Provide the (x, y) coordinate of the cell's center where the given text is located.  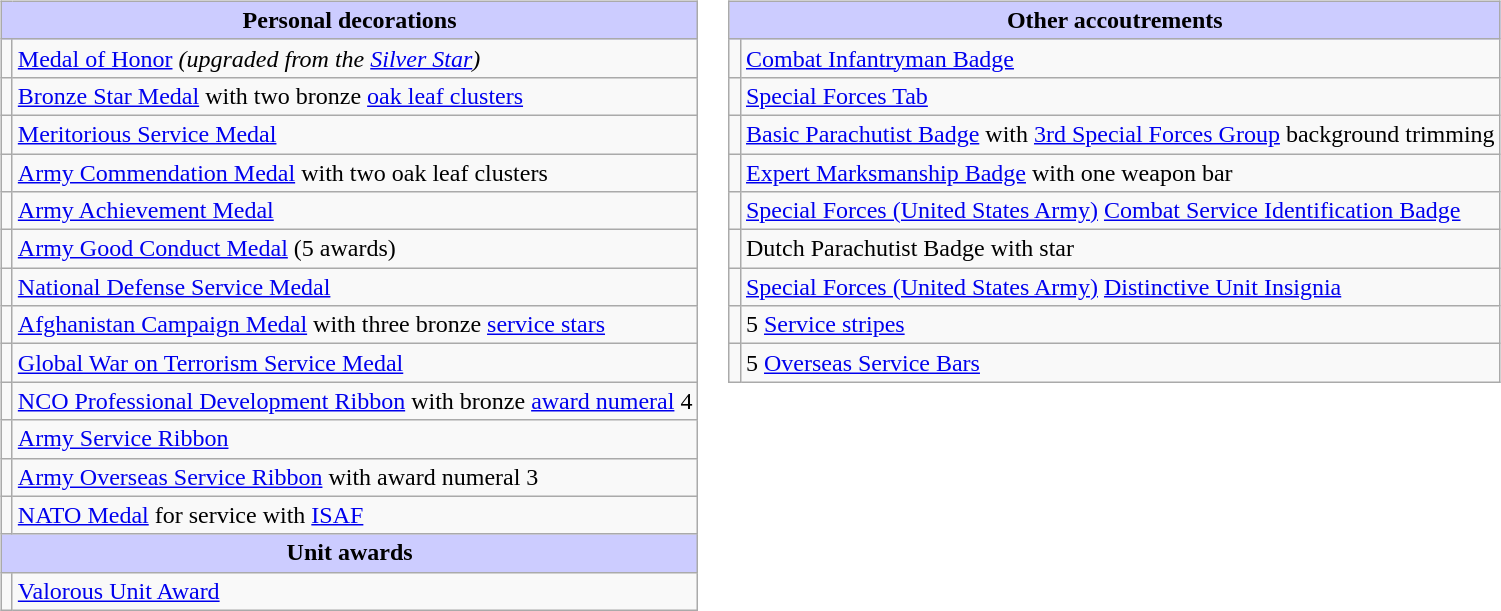
Army Commendation Medal with two oak leaf clusters (355, 173)
NATO Medal for service with ISAF (355, 515)
Meritorious Service Medal (355, 134)
Unit awards (350, 553)
Valorous Unit Award (355, 591)
Afghanistan Campaign Medal with three bronze service stars (355, 325)
Personal decorations (350, 20)
Medal of Honor (upgraded from the Silver Star) (355, 58)
Special Forces (United States Army) Distinctive Unit Insignia (1120, 287)
Dutch Parachutist Badge with star (1120, 249)
Expert Marksmanship Badge with one weapon bar (1120, 173)
Basic Parachutist Badge with 3rd Special Forces Group background trimming (1120, 134)
Combat Infantryman Badge (1120, 58)
Army Achievement Medal (355, 211)
5 Overseas Service Bars (1120, 363)
Special Forces Tab (1120, 96)
National Defense Service Medal (355, 287)
Army Service Ribbon (355, 439)
Army Overseas Service Ribbon with award numeral 3 (355, 477)
Global War on Terrorism Service Medal (355, 363)
NCO Professional Development Ribbon with bronze award numeral 4 (355, 401)
Army Good Conduct Medal (5 awards) (355, 249)
5 Service stripes (1120, 325)
Special Forces (United States Army) Combat Service Identification Badge (1120, 211)
Bronze Star Medal with two bronze oak leaf clusters (355, 96)
Other accoutrements (1114, 20)
